Scan for the cell matching the given text and deliver its (X, Y) coordinate at center. 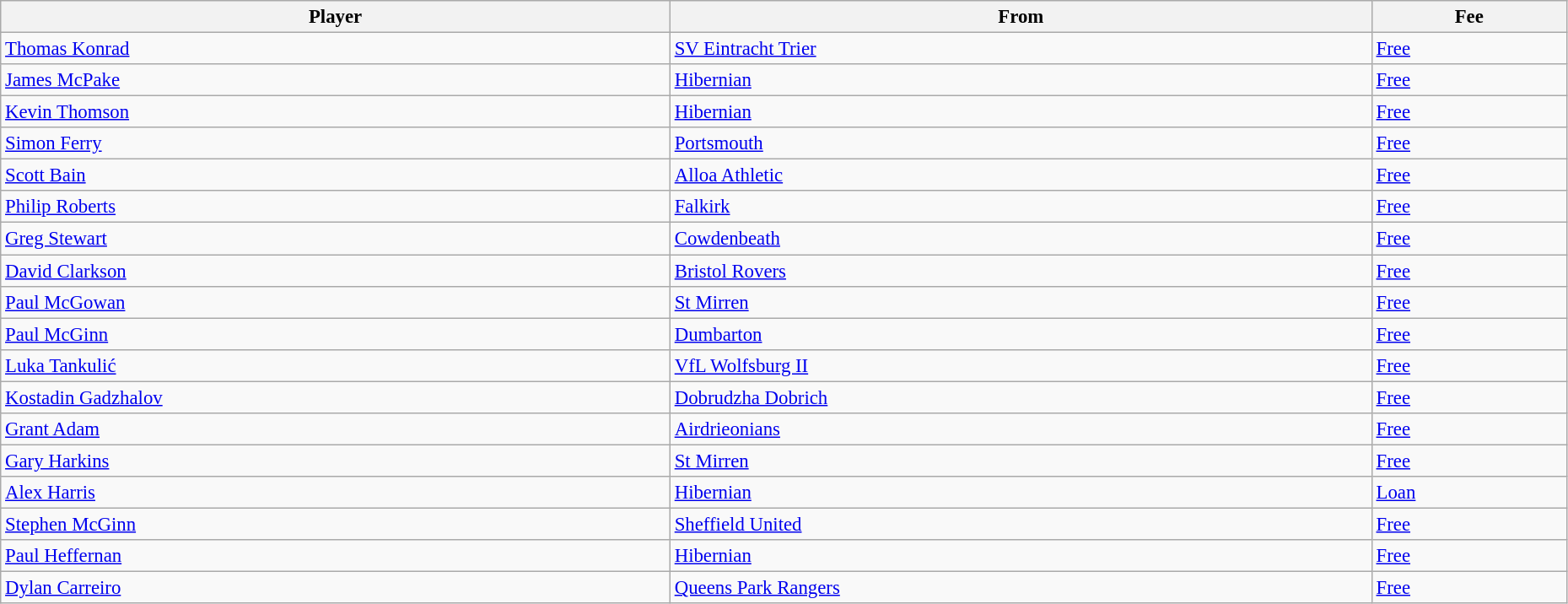
Portsmouth (1021, 143)
Sheffield United (1021, 524)
Philip Roberts (336, 207)
Alex Harris (336, 493)
David Clarkson (336, 271)
Cowdenbeath (1021, 239)
Kostadin Gadzhalov (336, 397)
Grant Adam (336, 429)
Fee (1469, 17)
Player (336, 17)
Paul Heffernan (336, 556)
Falkirk (1021, 207)
Alloa Athletic (1021, 175)
Queens Park Rangers (1021, 588)
Stephen McGinn (336, 524)
Luka Tankulić (336, 365)
Paul McGinn (336, 334)
Gary Harkins (336, 461)
Paul McGowan (336, 302)
Dobrudzha Dobrich (1021, 397)
Thomas Konrad (336, 49)
From (1021, 17)
SV Eintracht Trier (1021, 49)
James McPake (336, 80)
VfL Wolfsburg II (1021, 365)
Scott Bain (336, 175)
Simon Ferry (336, 143)
Greg Stewart (336, 239)
Bristol Rovers (1021, 271)
Dumbarton (1021, 334)
Dylan Carreiro (336, 588)
Loan (1469, 493)
Kevin Thomson (336, 112)
Airdrieonians (1021, 429)
